Pinpoint the cell where the given text exists, returning its (x, y) midpoint coordinate. 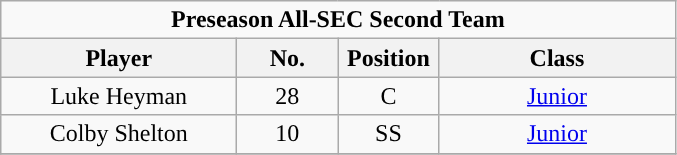
Position (388, 58)
No. (288, 58)
SS (388, 134)
Colby Shelton (119, 134)
28 (288, 96)
Preseason All-SEC Second Team (338, 20)
10 (288, 134)
Luke Heyman (119, 96)
Class (557, 58)
C (388, 96)
Player (119, 58)
